Extract the (X, Y) coordinate from the center of the cell holding the provided text.  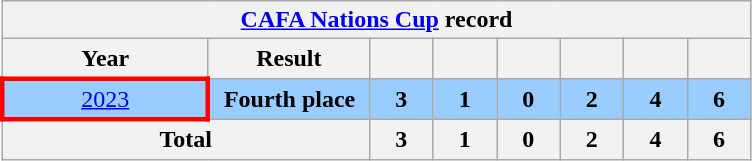
Fourth place (288, 98)
Total (186, 139)
CAFA Nations Cup record (376, 20)
Year (105, 59)
Result (288, 59)
2023 (105, 98)
